Provide the (X, Y) coordinate of the cell's center where the given text is located.  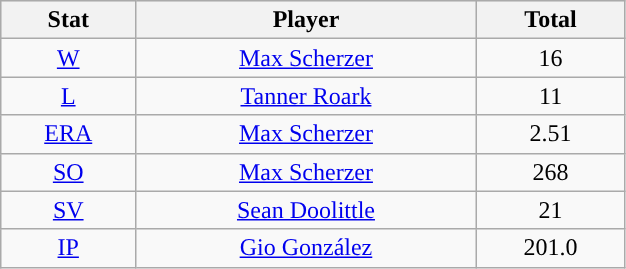
SV (68, 210)
11 (550, 96)
W (68, 58)
21 (550, 210)
SO (68, 172)
Gio González (306, 248)
L (68, 96)
16 (550, 58)
2.51 (550, 134)
IP (68, 248)
ERA (68, 134)
268 (550, 172)
Stat (68, 20)
Tanner Roark (306, 96)
Total (550, 20)
201.0 (550, 248)
Player (306, 20)
Sean Doolittle (306, 210)
